Scan for the cell matching the given text and deliver its (x, y) coordinate at center. 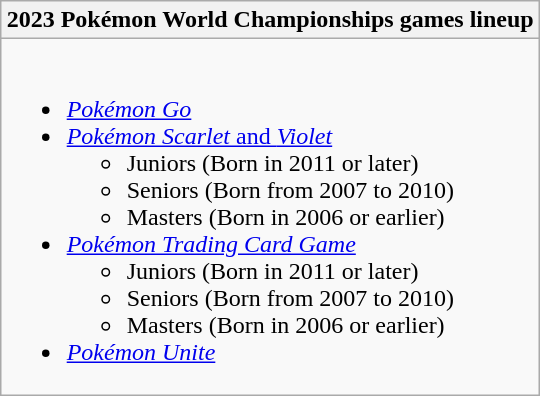
2023 Pokémon World Championships games lineup (270, 20)
